Determine the (X, Y) coordinate at the center of the cell enclosing the given text.  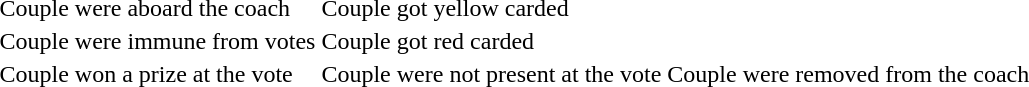
Couple got red carded (492, 41)
